Identify which cell holds the provided text, then report its (X, Y) central coordinate. 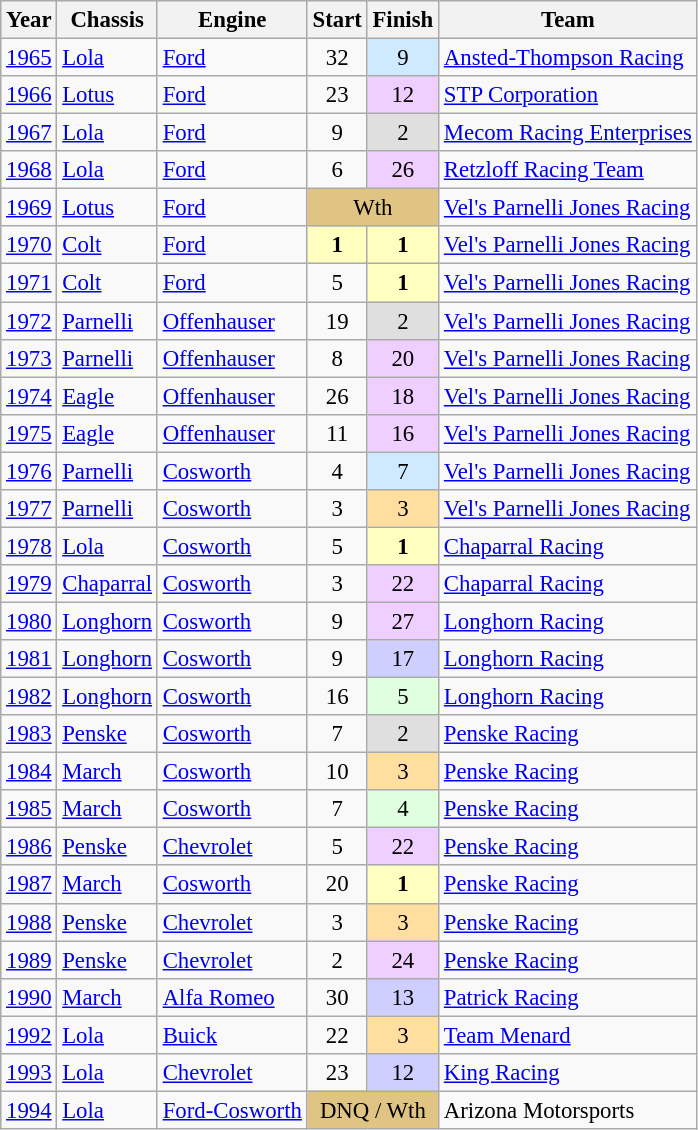
Year (29, 20)
24 (402, 960)
1993 (29, 1073)
27 (402, 621)
1989 (29, 960)
1968 (29, 170)
Start (337, 20)
10 (337, 772)
1976 (29, 471)
1985 (29, 809)
1987 (29, 885)
1984 (29, 772)
Chassis (107, 20)
Arizona Motorsports (568, 1110)
1966 (29, 95)
Engine (232, 20)
Wth (372, 208)
1992 (29, 1035)
1978 (29, 546)
1971 (29, 283)
1981 (29, 659)
30 (337, 997)
1988 (29, 922)
1967 (29, 133)
Team (568, 20)
King Racing (568, 1073)
1979 (29, 584)
1965 (29, 58)
11 (337, 433)
32 (337, 58)
1980 (29, 621)
1969 (29, 208)
STP Corporation (568, 95)
1972 (29, 321)
Finish (402, 20)
1994 (29, 1110)
19 (337, 321)
18 (402, 396)
1977 (29, 509)
1975 (29, 433)
13 (402, 997)
1973 (29, 358)
1982 (29, 697)
6 (337, 170)
Buick (232, 1035)
17 (402, 659)
Patrick Racing (568, 997)
DNQ / Wth (372, 1110)
Ford-Cosworth (232, 1110)
1974 (29, 396)
8 (337, 358)
1990 (29, 997)
Retzloff Racing Team (568, 170)
Alfa Romeo (232, 997)
Team Menard (568, 1035)
1970 (29, 245)
Mecom Racing Enterprises (568, 133)
Ansted-Thompson Racing (568, 58)
Chaparral (107, 584)
1986 (29, 847)
1983 (29, 734)
